Identify which cell holds the provided text, then report its [X, Y] central coordinate. 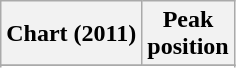
Chart (2011) [72, 34]
Peakposition [188, 34]
